Search for the cell housing the specified text and yield its (X, Y) center coordinate. 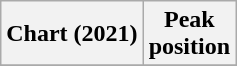
Peakposition (189, 34)
Chart (2021) (72, 34)
